Find where the given text appears and provide that cell's center as (X, Y) coordinate. 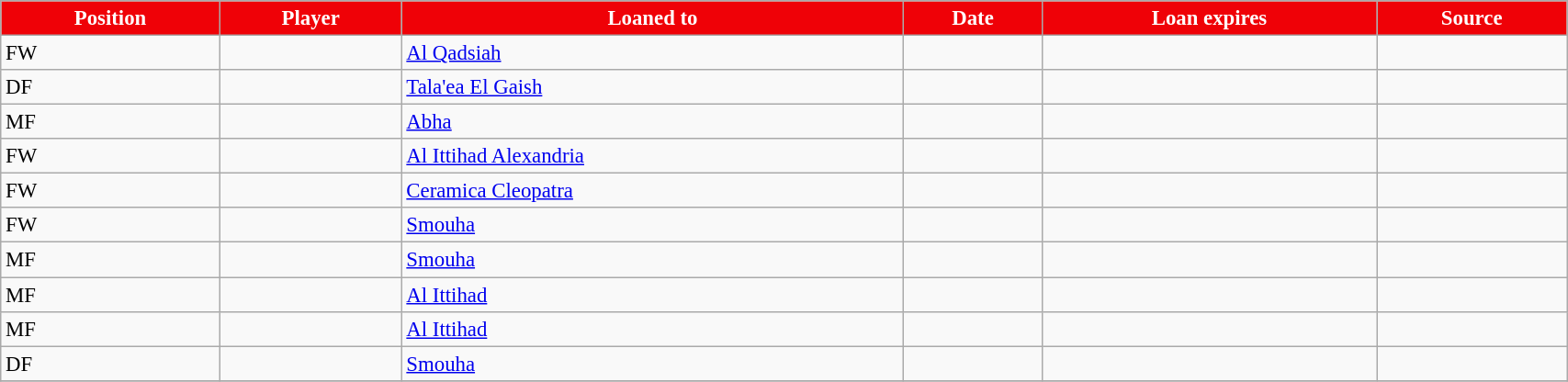
Tala'ea El Gaish (652, 87)
Loan expires (1209, 18)
Al Qadsiah (652, 53)
Position (110, 18)
Player (310, 18)
Loaned to (652, 18)
Abha (652, 122)
Al Ittihad Alexandria (652, 156)
Date (973, 18)
Ceramica Cleopatra (652, 191)
Source (1472, 18)
